For the text-containing cell, return its midpoint in (X, Y) coordinate format. 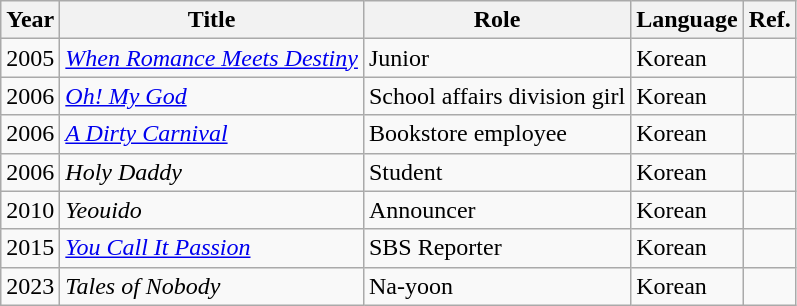
You Call It Passion (212, 248)
School affairs division girl (496, 96)
Student (496, 172)
Holy Daddy (212, 172)
2015 (30, 248)
Announcer (496, 210)
Language (687, 20)
Tales of Nobody (212, 286)
Yeouido (212, 210)
2010 (30, 210)
When Romance Meets Destiny (212, 58)
Na-yoon (496, 286)
Title (212, 20)
2005 (30, 58)
Ref. (770, 20)
Oh! My God (212, 96)
2023 (30, 286)
Role (496, 20)
A Dirty Carnival (212, 134)
Bookstore employee (496, 134)
SBS Reporter (496, 248)
Year (30, 20)
Junior (496, 58)
